Detect which cell encompasses the target text, then output its (x, y) center coordinate. 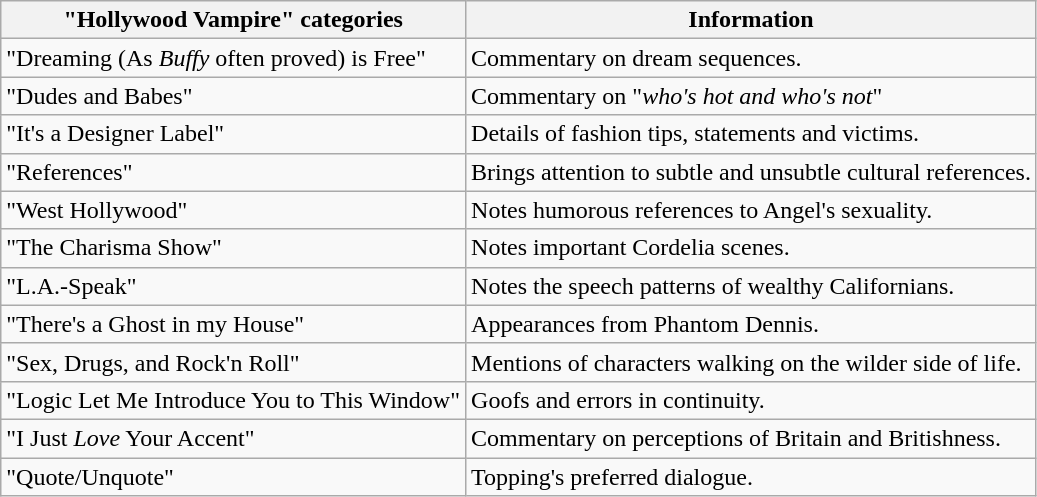
"The Charisma Show" (234, 248)
"Dudes and Babes" (234, 96)
Topping's preferred dialogue. (752, 477)
"There's a Ghost in my House" (234, 324)
"L.A.-Speak" (234, 286)
"It's a Designer Label" (234, 134)
Brings attention to subtle and unsubtle cultural references. (752, 172)
Notes important Cordelia scenes. (752, 248)
Mentions of characters walking on the wilder side of life. (752, 362)
"Logic Let Me Introduce You to This Window" (234, 400)
Notes humorous references to Angel's sexuality. (752, 210)
Goofs and errors in continuity. (752, 400)
"Hollywood Vampire" categories (234, 20)
Information (752, 20)
Notes the speech patterns of wealthy Californians. (752, 286)
"I Just Love Your Accent" (234, 438)
Commentary on perceptions of Britain and Britishness. (752, 438)
"Quote/Unquote" (234, 477)
Appearances from Phantom Dennis. (752, 324)
"Sex, Drugs, and Rock'n Roll" (234, 362)
"Dreaming (As Buffy often proved) is Free" (234, 58)
"West Hollywood" (234, 210)
Commentary on "who's hot and who's not" (752, 96)
Details of fashion tips, statements and victims. (752, 134)
Commentary on dream sequences. (752, 58)
"References" (234, 172)
